Scan for the cell matching the given text and deliver its (X, Y) coordinate at center. 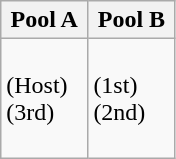
(1st) (2nd) (132, 98)
Pool A (44, 20)
(Host) (3rd) (44, 98)
Pool B (132, 20)
